From the cell containing the given text, extract its center point as (x, y) coordinate. 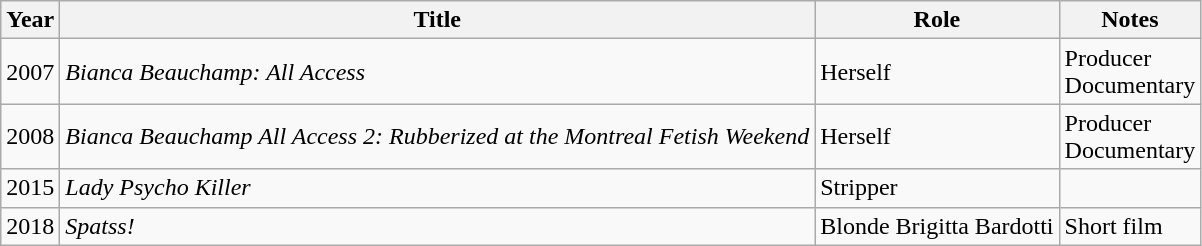
Short film (1130, 226)
2008 (30, 136)
Bianca Beauchamp All Access 2: Rubberized at the Montreal Fetish Weekend (438, 136)
Bianca Beauchamp: All Access (438, 72)
Year (30, 20)
Lady Psycho Killer (438, 188)
Stripper (937, 188)
Blonde Brigitta Bardotti (937, 226)
2007 (30, 72)
2015 (30, 188)
Spatss! (438, 226)
2018 (30, 226)
Notes (1130, 20)
Title (438, 20)
Role (937, 20)
